Determine the (X, Y) coordinate at the center of the cell enclosing the given text.  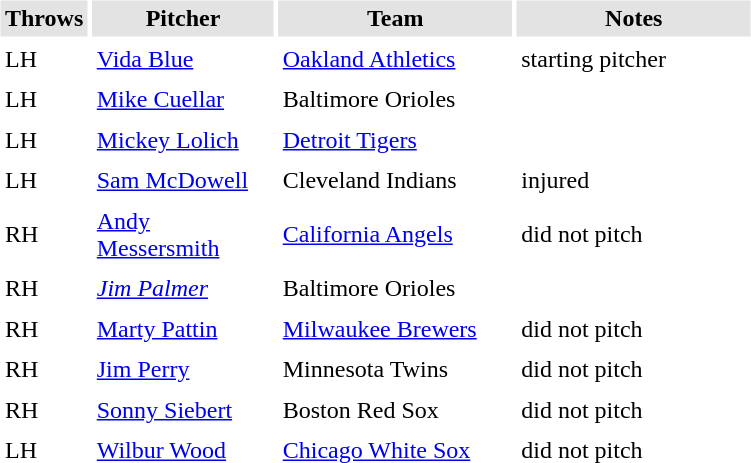
Marty Pattin (183, 329)
Oakland Athletics (395, 59)
Cleveland Indians (395, 180)
Detroit Tigers (395, 140)
Mike Cuellar (183, 100)
Throws (44, 18)
Jim Palmer (183, 288)
Sonny Siebert (183, 410)
Minnesota Twins (395, 370)
Sam McDowell (183, 180)
Andy Messersmith (183, 234)
Pitcher (183, 18)
Boston Red Sox (395, 410)
California Angels (395, 234)
Milwaukee Brewers (395, 329)
Vida Blue (183, 59)
starting pitcher (634, 59)
Team (395, 18)
Mickey Lolich (183, 140)
injured (634, 180)
Jim Perry (183, 370)
Notes (634, 18)
